For the text-containing cell, return its midpoint in [x, y] coordinate format. 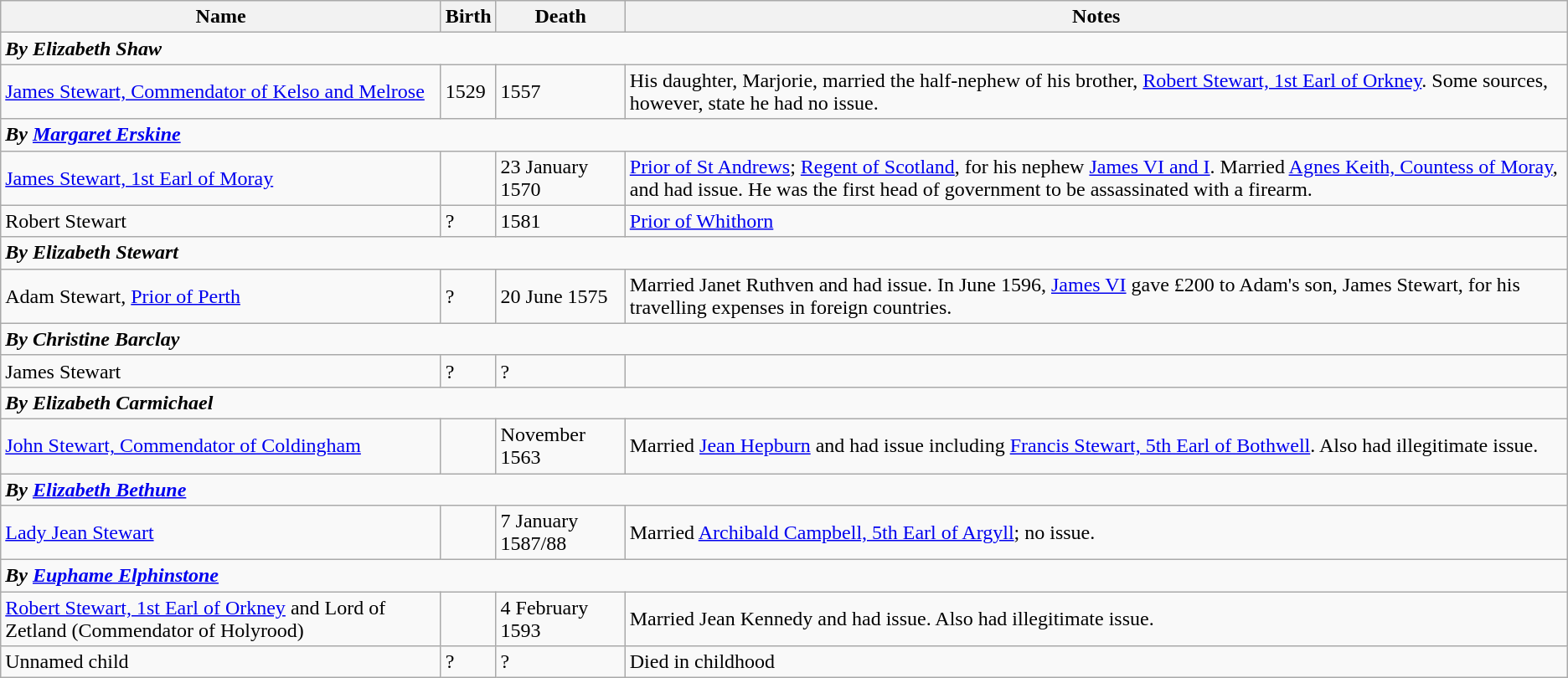
Married Jean Hepburn and had issue including Francis Stewart, 5th Earl of Bothwell. Also had illegitimate issue. [1096, 445]
Robert Stewart [221, 221]
Adam Stewart, Prior of Perth [221, 296]
4 February 1593 [560, 619]
23 January 1570 [560, 177]
Unnamed child [221, 662]
1557 [560, 92]
By Euphame Elphinstone [784, 576]
By Margaret Erskine [784, 135]
By Elizabeth Carmichael [784, 403]
James Stewart [221, 371]
James Stewart, Commendator of Kelso and Melrose [221, 92]
His daughter, Marjorie, married the half-nephew of his brother, Robert Stewart, 1st Earl of Orkney. Some sources, however, state he had no issue. [1096, 92]
Lady Jean Stewart [221, 532]
1581 [560, 221]
1529 [468, 92]
John Stewart, Commendator of Coldingham [221, 445]
Died in childhood [1096, 662]
By Christine Barclay [784, 339]
20 June 1575 [560, 296]
November 1563 [560, 445]
By Elizabeth Bethune [784, 490]
James Stewart, 1st Earl of Moray [221, 177]
Death [560, 17]
By Elizabeth Shaw [784, 49]
Birth [468, 17]
Prior of Whithorn [1096, 221]
By Elizabeth Stewart [784, 253]
Robert Stewart, 1st Earl of Orkney and Lord of Zetland (Commendator of Holyrood) [221, 619]
Married Jean Kennedy and had issue. Also had illegitimate issue. [1096, 619]
Married Janet Ruthven and had issue. In June 1596, James VI gave £200 to Adam's son, James Stewart, for his travelling expenses in foreign countries. [1096, 296]
Notes [1096, 17]
Married Archibald Campbell, 5th Earl of Argyll; no issue. [1096, 532]
7 January 1587/88 [560, 532]
Name [221, 17]
